Search for the cell housing the specified text and yield its [x, y] center coordinate. 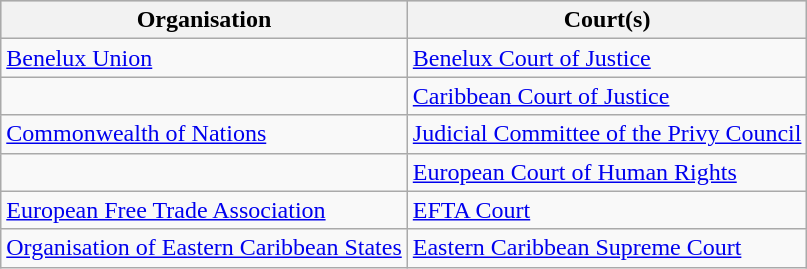
Organisation of Eastern Caribbean States [204, 248]
Judicial Committee of the Privy Council [607, 134]
Organisation [204, 20]
Commonwealth of Nations [204, 134]
Benelux Court of Justice [607, 58]
Eastern Caribbean Supreme Court [607, 248]
Benelux Union [204, 58]
Court(s) [607, 20]
EFTA Court [607, 210]
European Court of Human Rights [607, 172]
European Free Trade Association [204, 210]
Caribbean Court of Justice [607, 96]
